Find where the given text appears and provide that cell's center as [X, Y] coordinate. 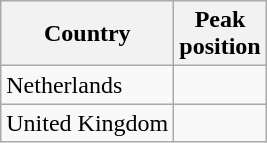
Netherlands [88, 85]
United Kingdom [88, 123]
Country [88, 34]
Peakposition [220, 34]
